Pinpoint the cell where the given text exists, returning its [X, Y] midpoint coordinate. 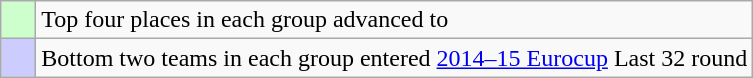
Bottom two teams in each group entered 2014–15 Eurocup Last 32 round [394, 58]
Top four places in each group advanced to [394, 20]
